Identify which cell holds the provided text, then report its [X, Y] central coordinate. 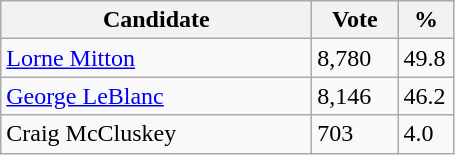
Vote [355, 20]
Lorne Mitton [156, 58]
46.2 [426, 96]
George LeBlanc [156, 96]
Candidate [156, 20]
4.0 [426, 134]
Craig McCluskey [156, 134]
% [426, 20]
49.8 [426, 58]
8,146 [355, 96]
703 [355, 134]
8,780 [355, 58]
